Return the [X, Y] coordinate for the center point of the cell that contains the specified text.  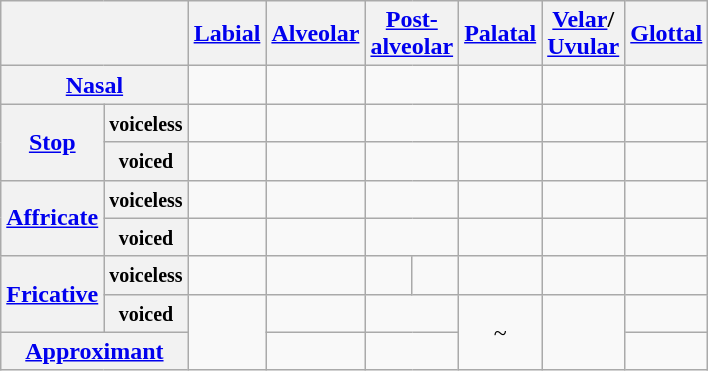
Approximant [94, 351]
Fricative [52, 294]
Post-alveolar [412, 34]
Labial [227, 34]
Velar/Uvular [584, 34]
Stop [52, 142]
Nasal [94, 85]
Glottal [666, 34]
~ [500, 332]
Alveolar [316, 34]
Affricate [52, 218]
Palatal [500, 34]
